Return (x, y) of the center of cell containing provided text 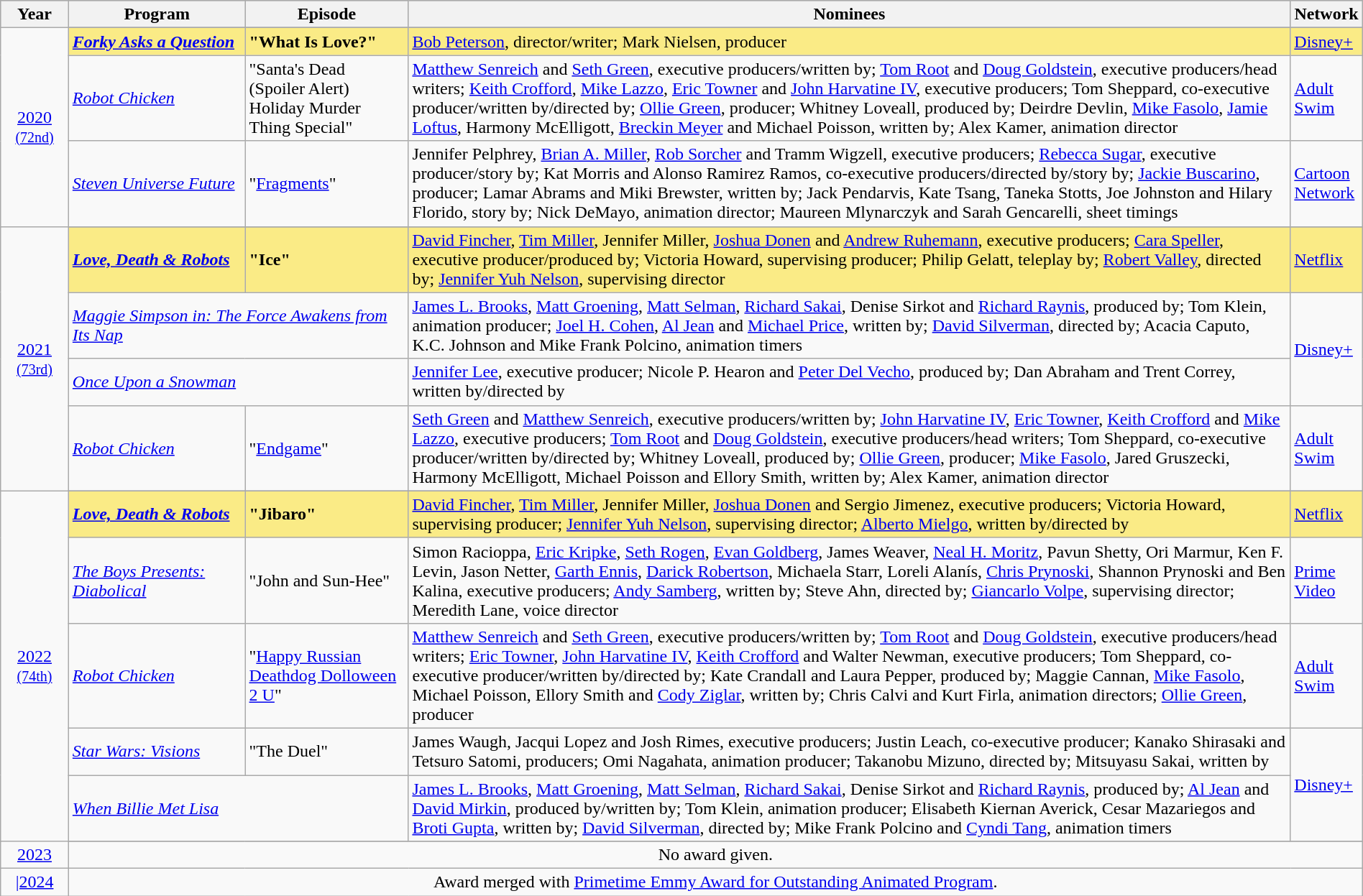
Cartoon Network (1326, 184)
"Endgame" (326, 448)
"John and Sun-Hee" (326, 581)
Steven Universe Future (157, 184)
Jennifer Lee, executive producer; Nicole P. Hearon and Peter Del Vecho, produced by; Dan Abraham and Trent Correy, written by/directed by (850, 382)
"Ice" (326, 259)
Program (157, 14)
No award given. (715, 855)
Forky Asks a Question (157, 42)
"Santa's Dead (Spoiler Alert) Holiday Murder Thing Special" (326, 98)
2022(74th) (35, 665)
"Happy Russian Deathdog Dolloween 2 U" (326, 675)
Star Wars: Visions (157, 752)
Network (1326, 14)
Episode (326, 14)
When Billie Met Lisa (239, 808)
2021(73rd) (35, 359)
Maggie Simpson in: The Force Awakens from Its Nap (239, 325)
Once Upon a Snowman (239, 382)
"Fragments" (326, 184)
Prime Video (1326, 581)
The Boys Presents: Diabolical (157, 581)
Year (35, 14)
Bob Peterson, director/writer; Mark Nielsen, producer (850, 42)
Nominees (850, 14)
2023 (35, 855)
2020(72nd) (35, 127)
"What Is Love?" (326, 42)
|2024 (35, 882)
Award merged with Primetime Emmy Award for Outstanding Animated Program. (715, 882)
"Jibaro" (326, 514)
"The Duel" (326, 752)
